Return the [X, Y] coordinate for the center point of the cell that contains the specified text.  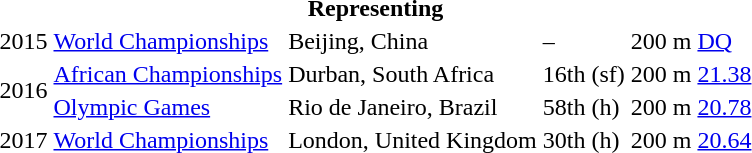
58th (h) [584, 107]
Olympic Games [168, 107]
World Championships [168, 41]
African Championships [168, 74]
16th (sf) [584, 74]
Durban, South Africa [413, 74]
– [584, 41]
Beijing, China [413, 41]
Rio de Janeiro, Brazil [413, 107]
